Determine the (x, y) coordinate at the center of the cell enclosing the given text.  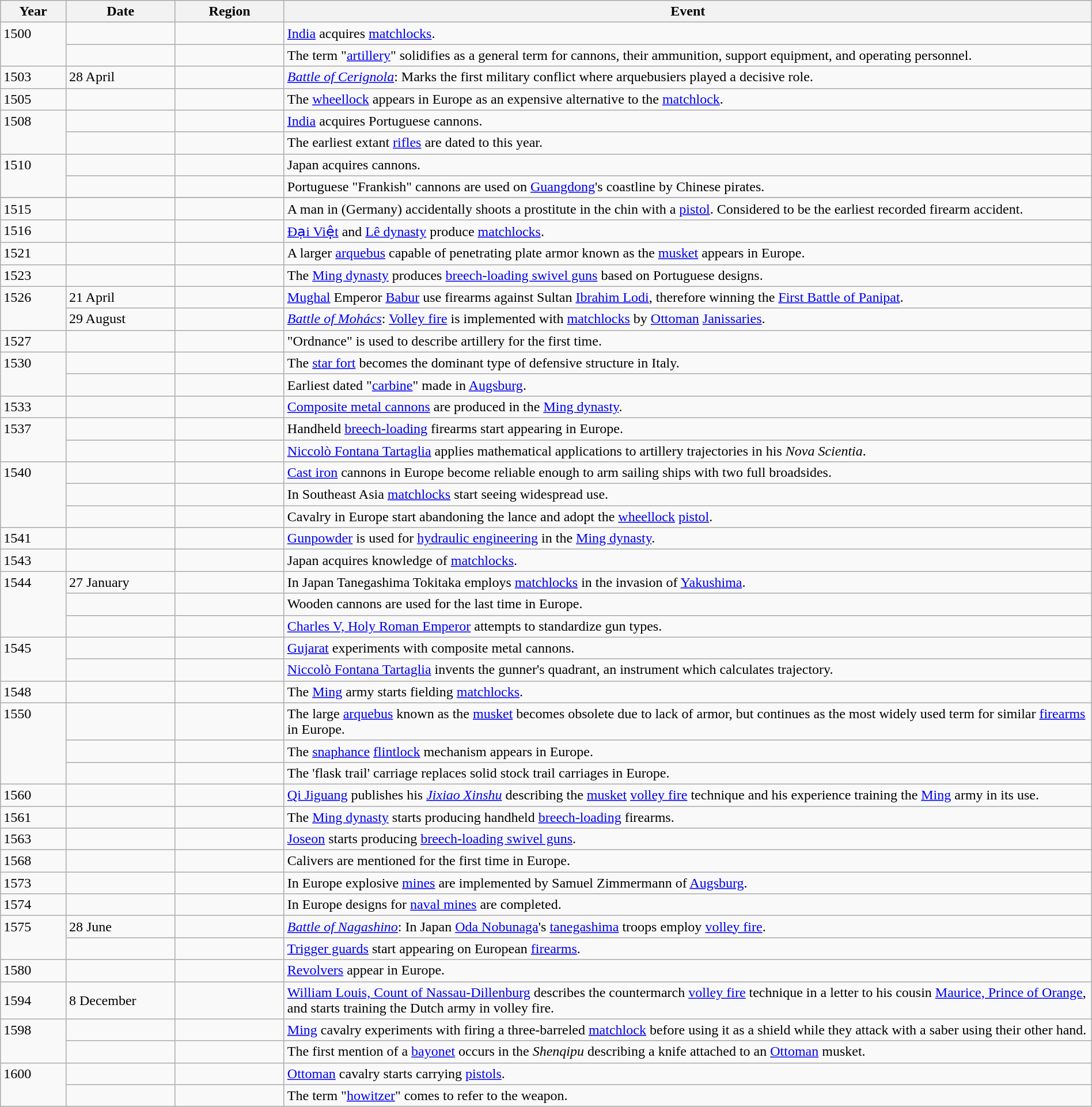
1521 (33, 253)
Composite metal cannons are produced in the Ming dynasty. (688, 407)
Japan acquires cannons. (688, 165)
Portuguese "Frankish" cannons are used on Guangdong's coastline by Chinese pirates. (688, 187)
1533 (33, 407)
The Ming dynasty starts producing handheld breech-loading firearms. (688, 817)
1561 (33, 817)
In Southeast Asia matchlocks start seeing widespread use. (688, 495)
Calivers are mentioned for the first time in Europe. (688, 861)
Event (688, 12)
Gunpowder is used for hydraulic engineering in the Ming dynasty. (688, 539)
1515 (33, 208)
27 January (120, 582)
28 June (120, 927)
1505 (33, 99)
In Europe designs for naval mines are completed. (688, 905)
1530 (33, 374)
Niccolò Fontana Tartaglia applies mathematical applications to artillery trajectories in his Nova Scientia. (688, 451)
1508 (33, 132)
1503 (33, 77)
Year (33, 12)
"Ordnance" is used to describe artillery for the first time. (688, 341)
1543 (33, 560)
8 December (120, 1000)
1563 (33, 839)
1574 (33, 905)
1500 (33, 44)
Cavalry in Europe start abandoning the lance and adopt the wheellock pistol. (688, 517)
The snaphance flintlock mechanism appears in Europe. (688, 751)
1527 (33, 341)
Revolvers appear in Europe. (688, 970)
1600 (33, 1085)
Joseon starts producing breech-loading swivel guns. (688, 839)
Qi Jiguang publishes his Jixiao Xinshu describing the musket volley fire technique and his experience training the Ming army in its use. (688, 795)
1548 (33, 692)
1540 (33, 495)
1523 (33, 275)
1573 (33, 883)
1537 (33, 439)
1560 (33, 795)
Charles V, Holy Roman Emperor attempts to standardize gun types. (688, 626)
Handheld breech-loading firearms start appearing in Europe. (688, 429)
Earliest dated "carbine" made in Augsburg. (688, 385)
Battle of Nagashino: In Japan Oda Nobunaga's tanegashima troops employ volley fire. (688, 927)
The earliest extant rifles are dated to this year. (688, 143)
1545 (33, 659)
In Europe explosive mines are implemented by Samuel Zimmermann of Augsburg. (688, 883)
The wheellock appears in Europe as an expensive alternative to the matchlock. (688, 99)
India acquires Portuguese cannons. (688, 121)
Date (120, 12)
Region (229, 12)
India acquires matchlocks. (688, 33)
Cast iron cannons in Europe become reliable enough to arm sailing ships with two full broadsides. (688, 473)
1516 (33, 231)
Ottoman cavalry starts carrying pistols. (688, 1074)
Gujarat experiments with composite metal cannons. (688, 648)
Battle of Mohács: Volley fire is implemented with matchlocks by Ottoman Janissaries. (688, 319)
The term "artillery" solidifies as a general term for cannons, their ammunition, support equipment, and operating personnel. (688, 55)
Japan acquires knowledge of matchlocks. (688, 560)
1575 (33, 938)
1526 (33, 308)
The Ming dynasty produces breech-loading swivel guns based on Portuguese designs. (688, 275)
Đại Việt and Lê dynasty produce matchlocks. (688, 231)
1580 (33, 970)
Niccolò Fontana Tartaglia invents the gunner's quadrant, an instrument which calculates trajectory. (688, 670)
The 'flask trail' carriage replaces solid stock trail carriages in Europe. (688, 773)
Trigger guards start appearing on European firearms. (688, 949)
A larger arquebus capable of penetrating plate armor known as the musket appears in Europe. (688, 253)
The term "howitzer" comes to refer to the weapon. (688, 1095)
1510 (33, 176)
A man in (Germany) accidentally shoots a prostitute in the chin with a pistol. Considered to be the earliest recorded firearm accident. (688, 208)
In Japan Tanegashima Tokitaka employs matchlocks in the invasion of Yakushima. (688, 582)
21 April (120, 297)
The Ming army starts fielding matchlocks. (688, 692)
1568 (33, 861)
29 August (120, 319)
The star fort becomes the dominant type of defensive structure in Italy. (688, 363)
Wooden cannons are used for the last time in Europe. (688, 604)
Mughal Emperor Babur use firearms against Sultan Ibrahim Lodi, therefore winning the First Battle of Panipat. (688, 297)
Ming cavalry experiments with firing a three-barreled matchlock before using it as a shield while they attack with a saber using their other hand. (688, 1030)
Battle of Cerignola: Marks the first military conflict where arquebusiers played a decisive role. (688, 77)
The first mention of a bayonet occurs in the Shenqipu describing a knife attached to an Ottoman musket. (688, 1052)
1594 (33, 1000)
1544 (33, 604)
1541 (33, 539)
1550 (33, 743)
1598 (33, 1041)
28 April (120, 77)
